Extract the (X, Y) coordinate from the center of the cell holding the provided text.  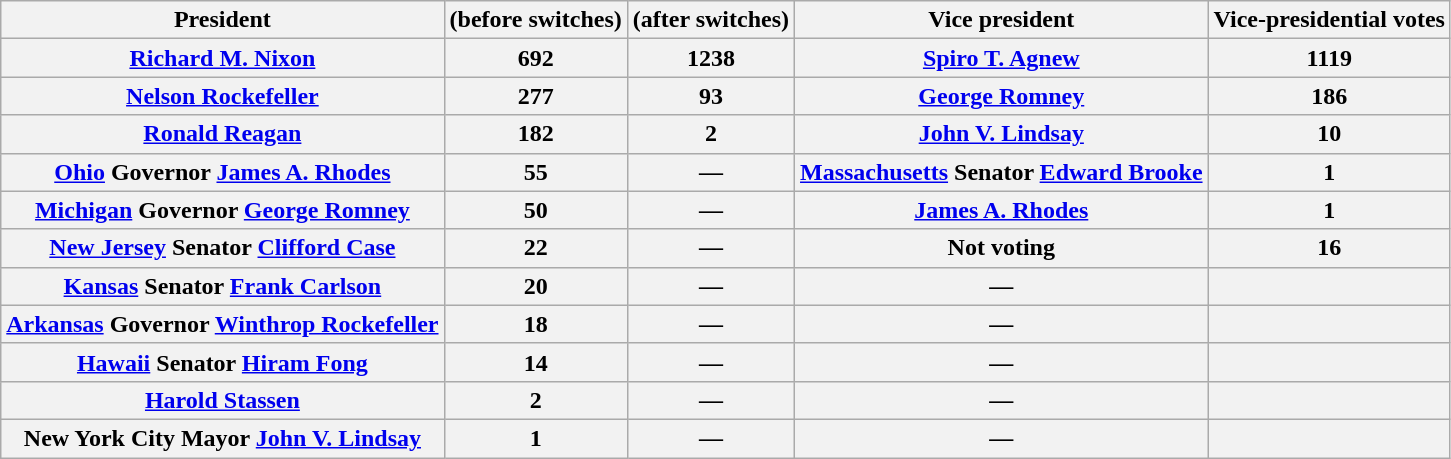
1119 (1329, 58)
10 (1329, 134)
22 (536, 248)
George Romney (1002, 96)
Nelson Rockefeller (222, 96)
Hawaii Senator Hiram Fong (222, 362)
16 (1329, 248)
50 (536, 210)
Spiro T. Agnew (1002, 58)
President (222, 20)
Richard M. Nixon (222, 58)
Michigan Governor George Romney (222, 210)
Not voting (1002, 248)
Ohio Governor James A. Rhodes (222, 172)
277 (536, 96)
14 (536, 362)
Vice president (1002, 20)
1238 (710, 58)
New York City Mayor John V. Lindsay (222, 438)
Ronald Reagan (222, 134)
Massachusetts Senator Edward Brooke (1002, 172)
(after switches) (710, 20)
18 (536, 324)
(before switches) (536, 20)
20 (536, 286)
New Jersey Senator Clifford Case (222, 248)
Kansas Senator Frank Carlson (222, 286)
Vice-presidential votes (1329, 20)
186 (1329, 96)
John V. Lindsay (1002, 134)
692 (536, 58)
Harold Stassen (222, 400)
93 (710, 96)
James A. Rhodes (1002, 210)
55 (536, 172)
182 (536, 134)
Arkansas Governor Winthrop Rockefeller (222, 324)
